Extract the (x, y) coordinate from the center of the cell holding the provided text.  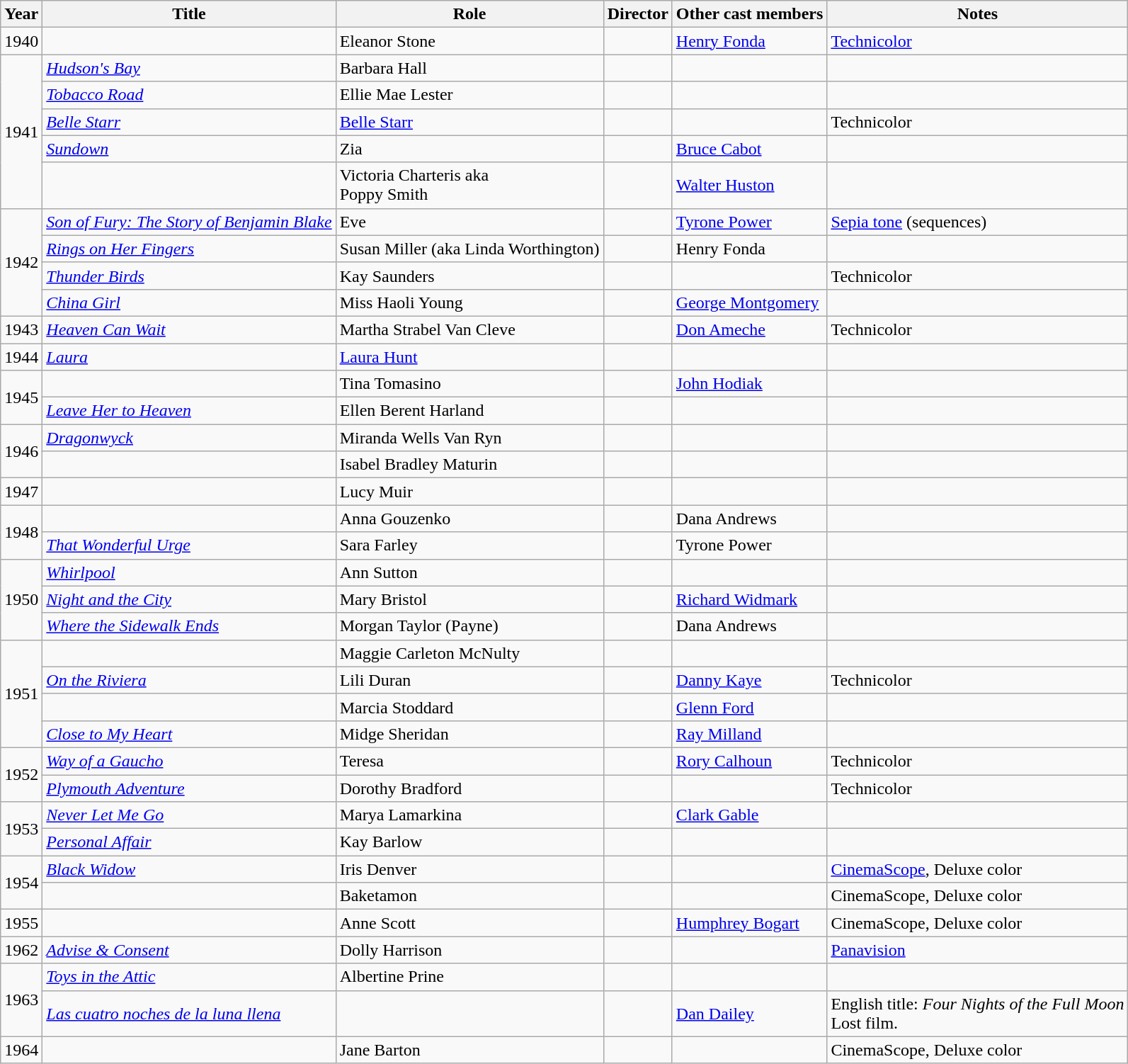
Tobacco Road (189, 95)
Maggie Carleton McNulty (469, 653)
1964 (21, 1050)
Rory Calhoun (749, 761)
Night and the City (189, 599)
Eve (469, 222)
1951 (21, 694)
Director (637, 14)
Zia (469, 149)
1950 (21, 599)
Kay Saunders (469, 276)
Danny Kaye (749, 680)
Ellie Mae Lester (469, 95)
Role (469, 14)
Panavision (977, 950)
1945 (21, 397)
Walter Huston (749, 186)
1955 (21, 923)
1962 (21, 950)
1944 (21, 356)
Ellen Berent Harland (469, 411)
Marya Lamarkina (469, 815)
Midge Sheridan (469, 734)
Isabel Bradley Maturin (469, 465)
Sara Farley (469, 545)
Other cast members (749, 14)
Dorothy Bradford (469, 788)
Sundown (189, 149)
Where the Sidewalk Ends (189, 626)
Hudson's Bay (189, 68)
Barbara Hall (469, 68)
Mary Bristol (469, 599)
Black Widow (189, 869)
Year (21, 14)
Dan Dailey (749, 1013)
Never Let Me Go (189, 815)
Title (189, 14)
Thunder Birds (189, 276)
1940 (21, 41)
Notes (977, 14)
Plymouth Adventure (189, 788)
Kay Barlow (469, 842)
Whirlpool (189, 572)
Victoria Charteris akaPoppy Smith (469, 186)
Laura Hunt (469, 356)
Bruce Cabot (749, 149)
Richard Widmark (749, 599)
Marcia Stoddard (469, 707)
Personal Affair (189, 842)
Teresa (469, 761)
Miss Haoli Young (469, 302)
1942 (21, 262)
1952 (21, 774)
Lili Duran (469, 680)
Martha Strabel Van Cleve (469, 329)
1953 (21, 829)
Jane Barton (469, 1050)
Way of a Gaucho (189, 761)
On the Riviera (189, 680)
Glenn Ford (749, 707)
Close to My Heart (189, 734)
Leave Her to Heaven (189, 411)
Humphrey Bogart (749, 923)
1948 (21, 532)
1946 (21, 451)
Miranda Wells Van Ryn (469, 438)
Anne Scott (469, 923)
English title: Four Nights of the Full MoonLost film. (977, 1013)
Don Ameche (749, 329)
1954 (21, 883)
That Wonderful Urge (189, 545)
Dragonwyck (189, 438)
Ann Sutton (469, 572)
Rings on Her Fingers (189, 249)
Tina Tomasino (469, 384)
Toys in the Attic (189, 977)
1947 (21, 492)
1943 (21, 329)
Dolly Harrison (469, 950)
Laura (189, 356)
China Girl (189, 302)
Anna Gouzenko (469, 519)
Clark Gable (749, 815)
Albertine Prine (469, 977)
Advise & Consent (189, 950)
George Montgomery (749, 302)
1941 (21, 132)
Lucy Muir (469, 492)
Baketamon (469, 896)
Susan Miller (aka Linda Worthington) (469, 249)
Ray Milland (749, 734)
Las cuatro noches de la luna llena (189, 1013)
Son of Fury: The Story of Benjamin Blake (189, 222)
Morgan Taylor (Payne) (469, 626)
Heaven Can Wait (189, 329)
John Hodiak (749, 384)
Iris Denver (469, 869)
Sepia tone (sequences) (977, 222)
Eleanor Stone (469, 41)
1963 (21, 1000)
